Capture the cell that displays the provided text and extract its [X, Y] central coordinate. 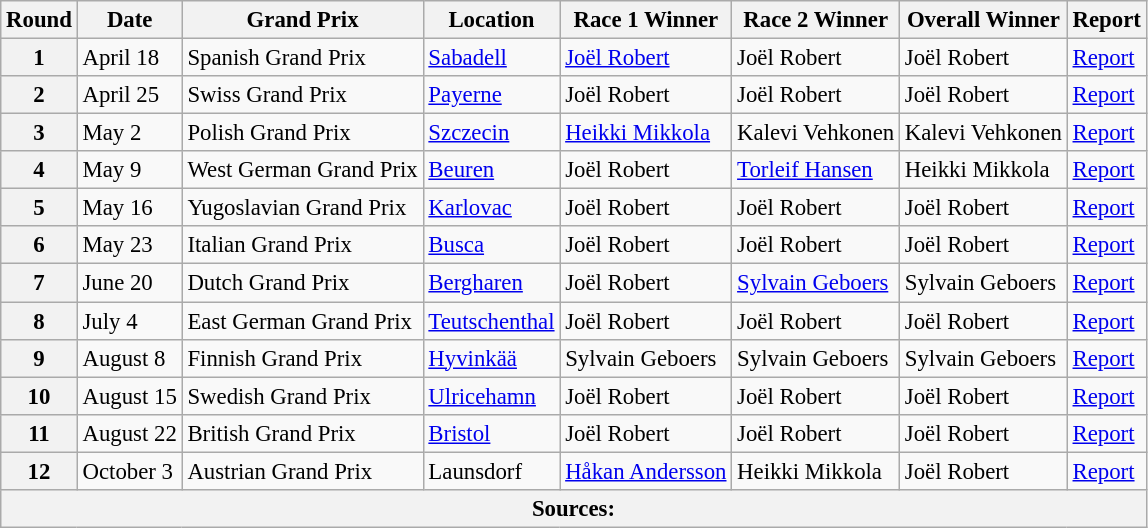
Sabadell [492, 58]
Round [39, 20]
August 15 [130, 396]
Hyvinkää [492, 358]
4 [39, 170]
May 23 [130, 245]
5 [39, 208]
May 2 [130, 133]
Payerne [492, 95]
Szczecin [492, 133]
Race 2 Winner [816, 20]
10 [39, 396]
Sources: [574, 509]
Overall Winner [984, 20]
May 16 [130, 208]
6 [39, 245]
Beuren [492, 170]
9 [39, 358]
April 25 [130, 95]
11 [39, 433]
Teutschenthal [492, 321]
October 3 [130, 471]
July 4 [130, 321]
Busca [492, 245]
East German Grand Prix [302, 321]
Date [130, 20]
Austrian Grand Prix [302, 471]
1 [39, 58]
Polish Grand Prix [302, 133]
7 [39, 283]
2 [39, 95]
Italian Grand Prix [302, 245]
British Grand Prix [302, 433]
Spanish Grand Prix [302, 58]
8 [39, 321]
3 [39, 133]
Yugoslavian Grand Prix [302, 208]
August 8 [130, 358]
Finnish Grand Prix [302, 358]
Karlovac [492, 208]
Ulricehamn [492, 396]
June 20 [130, 283]
Location [492, 20]
Launsdorf [492, 471]
West German Grand Prix [302, 170]
Håkan Andersson [646, 471]
Race 1 Winner [646, 20]
Grand Prix [302, 20]
April 18 [130, 58]
August 22 [130, 433]
Bergharen [492, 283]
Torleif Hansen [816, 170]
Dutch Grand Prix [302, 283]
12 [39, 471]
Bristol [492, 433]
Swiss Grand Prix [302, 95]
Swedish Grand Prix [302, 396]
May 9 [130, 170]
